Locate the cell with the specified text and output its (X, Y) center coordinate. 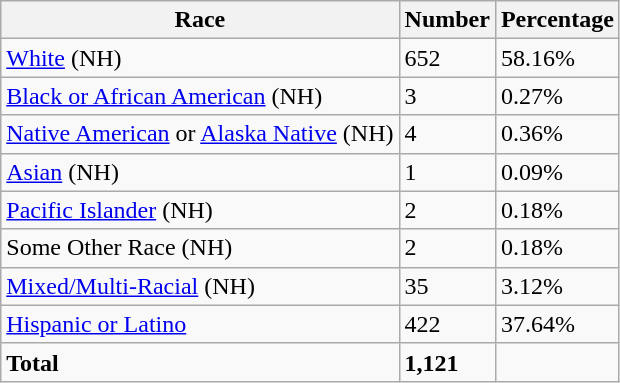
37.64% (557, 324)
Pacific Islander (NH) (200, 210)
Asian (NH) (200, 172)
Total (200, 362)
35 (447, 286)
3.12% (557, 286)
White (NH) (200, 58)
Black or African American (NH) (200, 96)
Number (447, 20)
4 (447, 134)
422 (447, 324)
1,121 (447, 362)
Race (200, 20)
Some Other Race (NH) (200, 248)
0.36% (557, 134)
Native American or Alaska Native (NH) (200, 134)
1 (447, 172)
Hispanic or Latino (200, 324)
3 (447, 96)
0.27% (557, 96)
652 (447, 58)
58.16% (557, 58)
Mixed/Multi-Racial (NH) (200, 286)
0.09% (557, 172)
Percentage (557, 20)
